Extract the (X, Y) coordinate from the center of the cell holding the provided text.  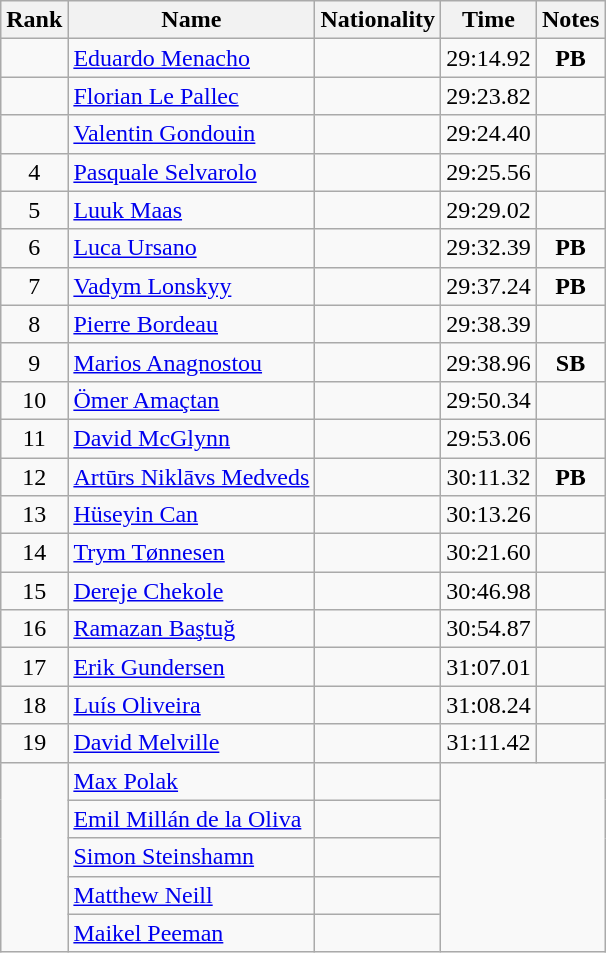
19 (34, 743)
29:14.92 (489, 58)
Luuk Maas (192, 210)
29:24.40 (489, 134)
9 (34, 362)
Pasquale Selvarolo (192, 172)
10 (34, 400)
David Melville (192, 743)
Eduardo Menacho (192, 58)
17 (34, 667)
11 (34, 438)
13 (34, 515)
David McGlynn (192, 438)
14 (34, 553)
Nationality (378, 20)
Luís Oliveira (192, 705)
12 (34, 477)
Emil Millán de la Oliva (192, 819)
5 (34, 210)
30:46.98 (489, 591)
30:13.26 (489, 515)
SB (570, 362)
Marios Anagnostou (192, 362)
Notes (570, 20)
Rank (34, 20)
29:32.39 (489, 248)
Vadym Lonskyy (192, 286)
Florian Le Pallec (192, 96)
4 (34, 172)
31:07.01 (489, 667)
29:25.56 (489, 172)
29:23.82 (489, 96)
7 (34, 286)
Max Polak (192, 781)
Simon Steinshamn (192, 857)
Pierre Bordeau (192, 324)
30:54.87 (489, 629)
30:21.60 (489, 553)
Name (192, 20)
Ramazan Baştuğ (192, 629)
Matthew Neill (192, 895)
Luca Ursano (192, 248)
29:38.39 (489, 324)
Dereje Chekole (192, 591)
15 (34, 591)
29:53.06 (489, 438)
8 (34, 324)
31:08.24 (489, 705)
29:38.96 (489, 362)
Hüseyin Can (192, 515)
29:37.24 (489, 286)
Artūrs Niklāvs Medveds (192, 477)
Maikel Peeman (192, 933)
18 (34, 705)
31:11.42 (489, 743)
6 (34, 248)
Trym Tønnesen (192, 553)
Time (489, 20)
Ömer Amaçtan (192, 400)
Valentin Gondouin (192, 134)
30:11.32 (489, 477)
29:50.34 (489, 400)
16 (34, 629)
29:29.02 (489, 210)
Erik Gundersen (192, 667)
